Pinpoint the cell where the given text exists, returning its (x, y) midpoint coordinate. 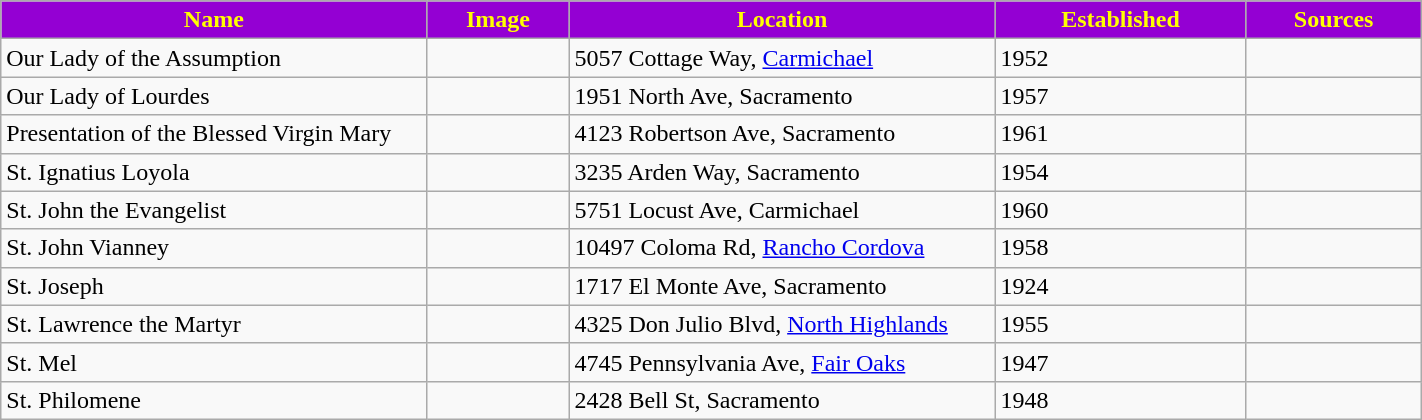
4745 Pennsylvania Ave, Fair Oaks (782, 362)
St. John the Evangelist (214, 210)
1960 (1120, 210)
1954 (1120, 172)
Sources (1334, 20)
1948 (1120, 400)
St. Joseph (214, 286)
Image (498, 20)
1924 (1120, 286)
Our Lady of Lourdes (214, 96)
Our Lady of the Assumption (214, 58)
10497 Coloma Rd, Rancho Cordova (782, 248)
1952 (1120, 58)
1961 (1120, 134)
Presentation of the Blessed Virgin Mary (214, 134)
St. Ignatius Loyola (214, 172)
1717 El Monte Ave, Sacramento (782, 286)
Name (214, 20)
St. John Vianney (214, 248)
St. Mel (214, 362)
1955 (1120, 324)
4325 Don Julio Blvd, North Highlands (782, 324)
Location (782, 20)
1958 (1120, 248)
3235 Arden Way, Sacramento (782, 172)
5751 Locust Ave, Carmichael (782, 210)
2428 Bell St, Sacramento (782, 400)
Established (1120, 20)
St. Lawrence the Martyr (214, 324)
1957 (1120, 96)
1947 (1120, 362)
1951 North Ave, Sacramento (782, 96)
5057 Cottage Way, Carmichael (782, 58)
St. Philomene (214, 400)
4123 Robertson Ave, Sacramento (782, 134)
